From the cell containing the given text, extract its center point as (X, Y) coordinate. 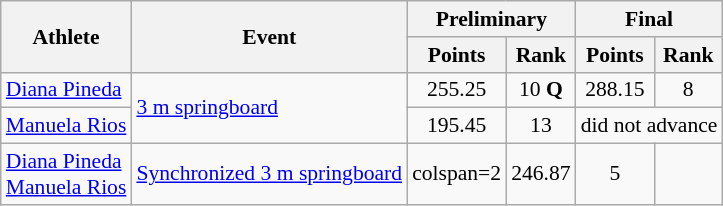
8 (688, 90)
246.87 (540, 174)
195.45 (456, 126)
Preliminary (492, 19)
Final (650, 19)
Event (269, 36)
Athlete (66, 36)
3 m springboard (269, 108)
288.15 (615, 90)
10 Q (540, 90)
did not advance (650, 126)
Manuela Rios (66, 126)
Synchronized 3 m springboard (269, 174)
colspan=2 (456, 174)
5 (615, 174)
13 (540, 126)
Diana Pineda (66, 90)
255.25 (456, 90)
Diana PinedaManuela Rios (66, 174)
